Output the (x, y) coordinate of the center of the cell containing the given text.  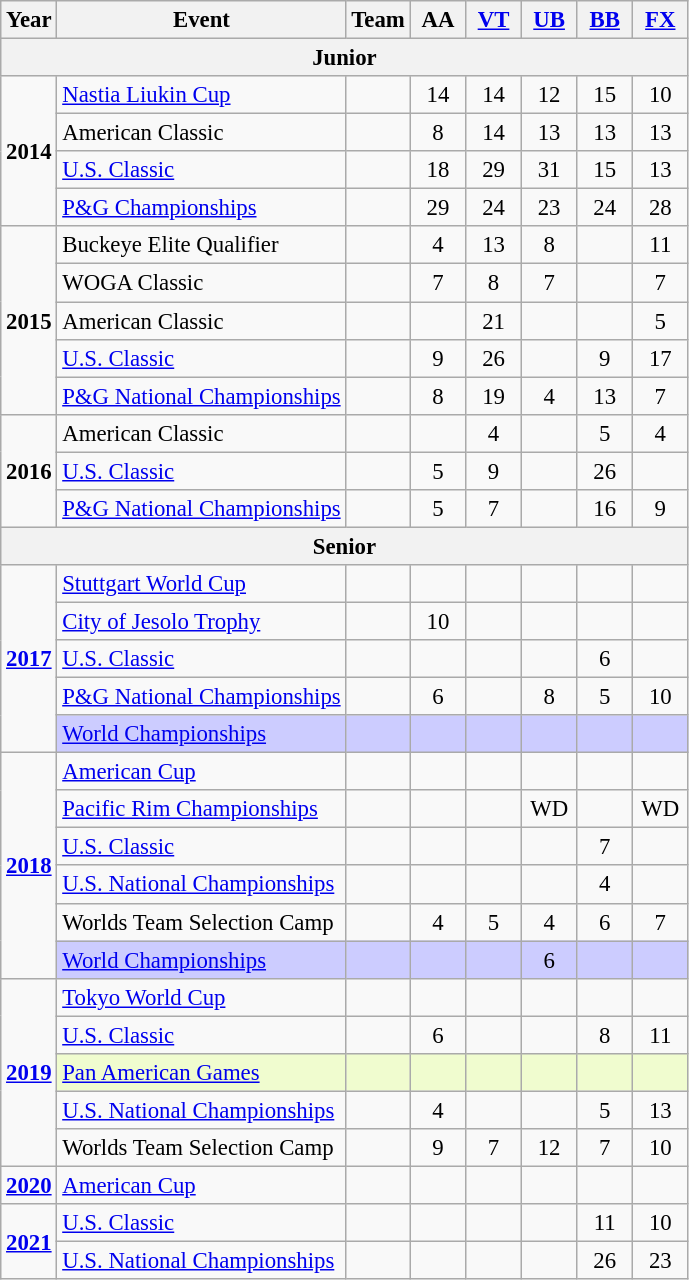
Pan American Games (202, 1073)
2019 (29, 1072)
P&G Championships (202, 208)
2021 (29, 1242)
2020 (29, 1185)
Tokyo World Cup (202, 997)
28 (661, 208)
31 (549, 170)
21 (494, 321)
Pacific Rim Championships (202, 809)
17 (661, 358)
Senior (344, 546)
2015 (29, 320)
Nastia Liukin Cup (202, 95)
Junior (344, 58)
19 (494, 396)
AA (438, 20)
VT (494, 20)
Year (29, 20)
18 (438, 170)
City of Jesolo Trophy (202, 621)
2014 (29, 151)
2016 (29, 470)
Buckeye Elite Qualifier (202, 245)
Stuttgart World Cup (202, 584)
UB (549, 20)
FX (661, 20)
Team (378, 20)
BB (605, 20)
2018 (29, 866)
Event (202, 20)
2017 (29, 659)
16 (605, 509)
WOGA Classic (202, 283)
